Search for the cell housing the specified text and yield its (X, Y) center coordinate. 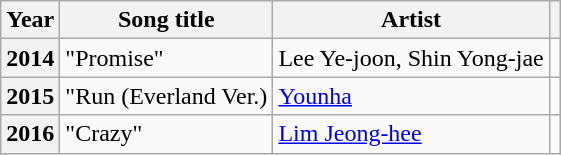
Lim Jeong-hee (411, 134)
Lee Ye-joon, Shin Yong-jae (411, 58)
Song title (166, 20)
"Crazy" (166, 134)
Year (30, 20)
"Run (Everland Ver.) (166, 96)
2014 (30, 58)
Artist (411, 20)
2016 (30, 134)
Younha (411, 96)
2015 (30, 96)
"Promise" (166, 58)
